Return [X, Y] of the center of cell containing provided text 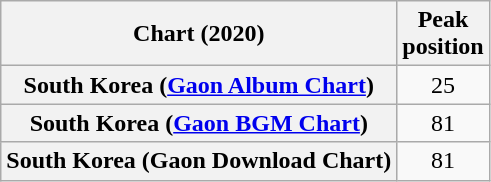
South Korea (Gaon Download Chart) [199, 161]
South Korea (Gaon Album Chart) [199, 85]
Peakposition [443, 34]
25 [443, 85]
Chart (2020) [199, 34]
South Korea (Gaon BGM Chart) [199, 123]
